Scan for the cell matching the given text and deliver its [X, Y] coordinate at center. 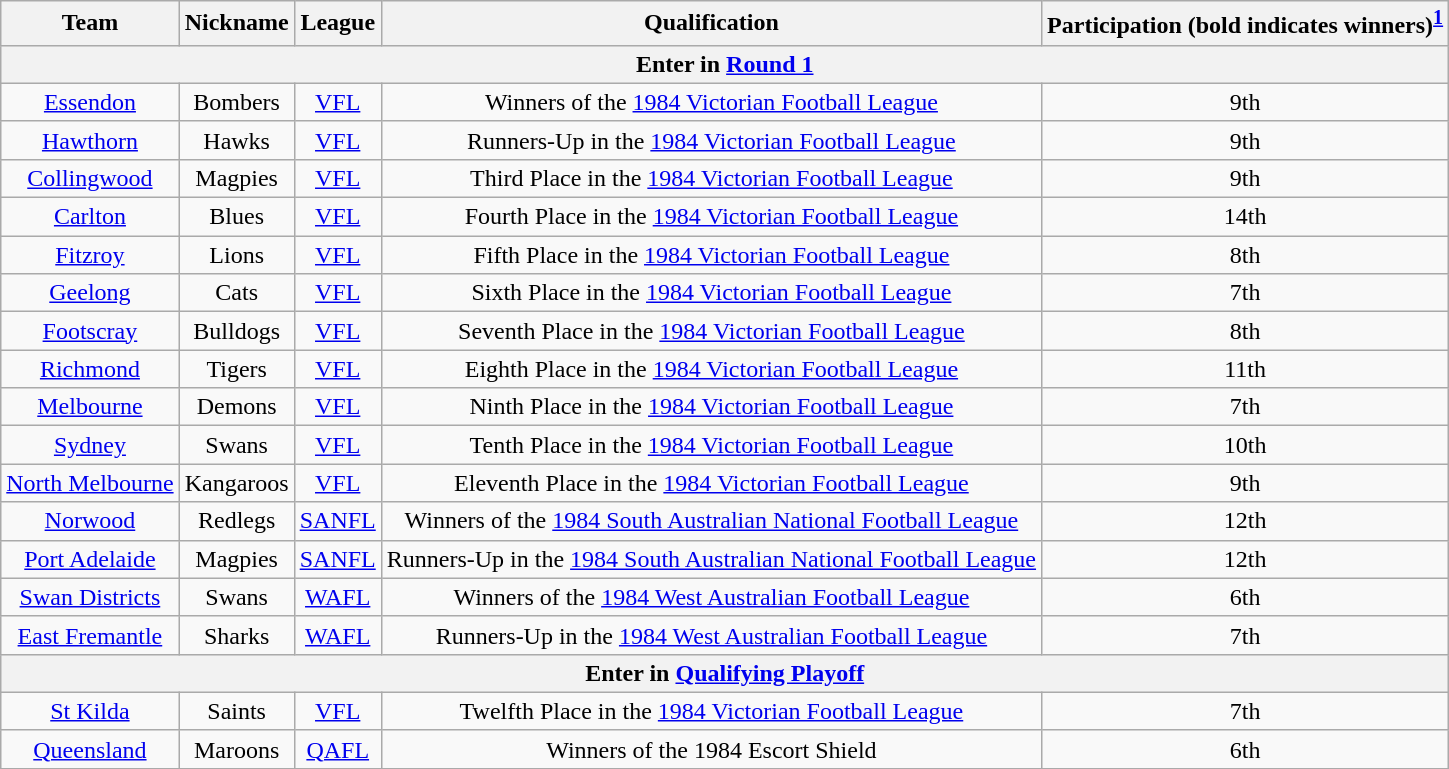
Maroons [236, 749]
Port Adelaide [90, 559]
Sixth Place in the 1984 Victorian Football League [711, 293]
Runners-Up in the 1984 Victorian Football League [711, 140]
Ninth Place in the 1984 Victorian Football League [711, 407]
Bombers [236, 102]
14th [1246, 217]
Richmond [90, 369]
Fifth Place in the 1984 Victorian Football League [711, 255]
Runners-Up in the 1984 West Australian Football League [711, 635]
Collingwood [90, 178]
Hawthorn [90, 140]
Cats [236, 293]
Carlton [90, 217]
Footscray [90, 331]
Winners of the 1984 Escort Shield [711, 749]
Twelfth Place in the 1984 Victorian Football League [711, 711]
Tigers [236, 369]
Eleventh Place in the 1984 Victorian Football League [711, 483]
North Melbourne [90, 483]
Runners-Up in the 1984 South Australian National Football League [711, 559]
Winners of the 1984 West Australian Football League [711, 597]
Winners of the 1984 Victorian Football League [711, 102]
Bulldogs [236, 331]
Team [90, 24]
St Kilda [90, 711]
Qualification [711, 24]
Essendon [90, 102]
QAFL [338, 749]
Saints [236, 711]
Kangaroos [236, 483]
Melbourne [90, 407]
Winners of the 1984 South Australian National Football League [711, 521]
Geelong [90, 293]
Seventh Place in the 1984 Victorian Football League [711, 331]
10th [1246, 445]
Hawks [236, 140]
Participation (bold indicates winners)1 [1246, 24]
Blues [236, 217]
Redlegs [236, 521]
Demons [236, 407]
Enter in Round 1 [725, 64]
Sydney [90, 445]
Lions [236, 255]
Queensland [90, 749]
East Fremantle [90, 635]
Norwood [90, 521]
Nickname [236, 24]
Eighth Place in the 1984 Victorian Football League [711, 369]
Fourth Place in the 1984 Victorian Football League [711, 217]
Third Place in the 1984 Victorian Football League [711, 178]
League [338, 24]
Fitzroy [90, 255]
Swan Districts [90, 597]
Tenth Place in the 1984 Victorian Football League [711, 445]
Sharks [236, 635]
11th [1246, 369]
Enter in Qualifying Playoff [725, 673]
